Return the [x, y] coordinate for the center point of the cell that contains the specified text.  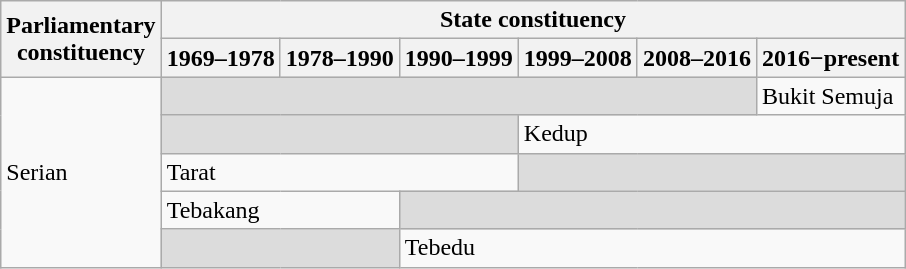
2016−present [830, 58]
Serian [81, 172]
Kedup [711, 134]
Tebakang [280, 210]
1969–1978 [220, 58]
1990–1999 [458, 58]
Bukit Semuja [830, 96]
1999–2008 [578, 58]
State constituency [533, 20]
Tarat [340, 172]
1978–1990 [340, 58]
Parliamentaryconstituency [81, 39]
Tebedu [652, 248]
2008–2016 [696, 58]
